Capture the cell that displays the provided text and extract its [X, Y] central coordinate. 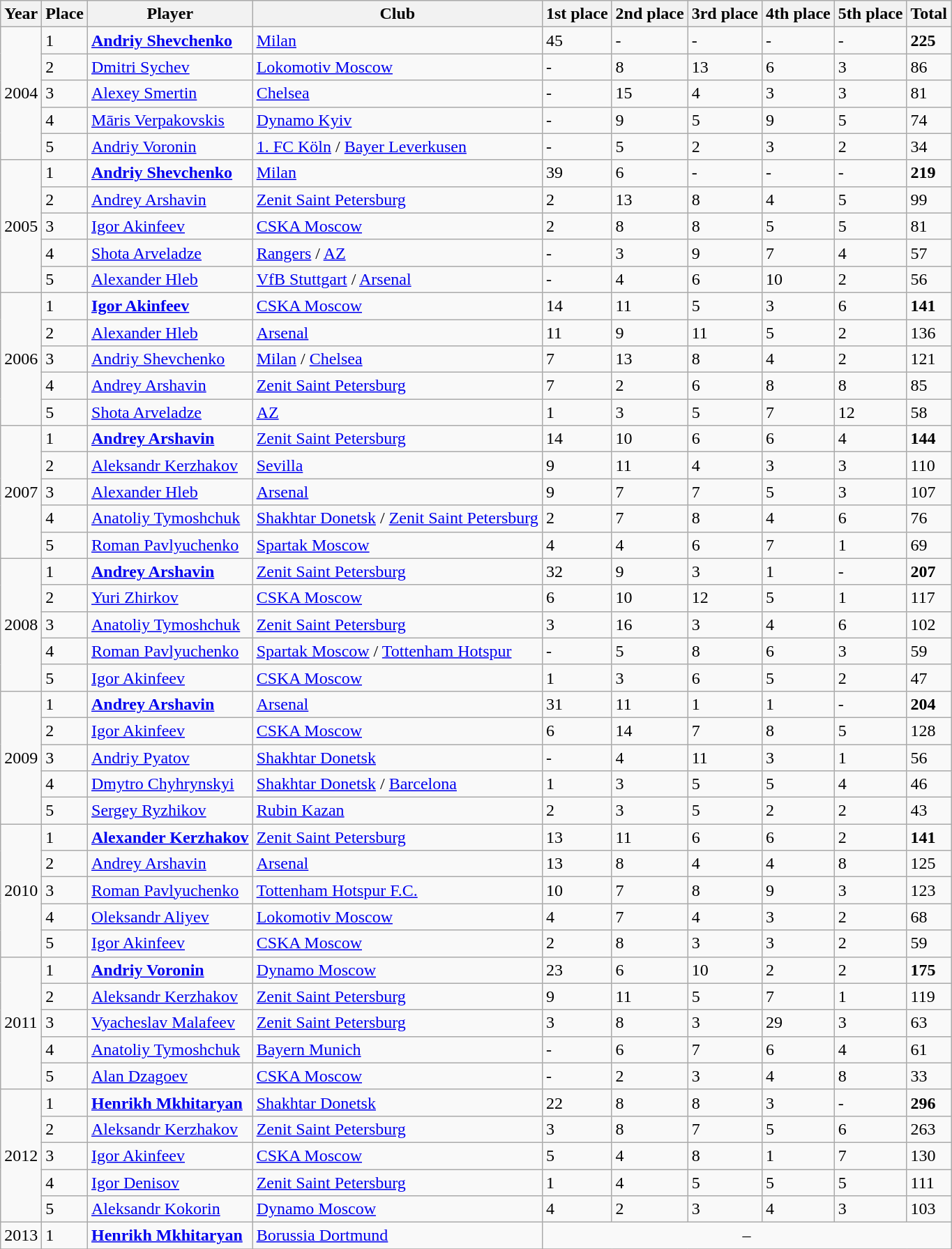
219 [929, 173]
Alan Dzagoev [170, 1076]
136 [929, 333]
263 [929, 1129]
15 [650, 94]
Dmitri Sychev [170, 67]
Player [170, 14]
130 [929, 1155]
1st place [577, 14]
128 [929, 731]
125 [929, 864]
2009 [21, 757]
207 [929, 571]
144 [929, 439]
47 [929, 678]
74 [929, 120]
2012 [21, 1155]
Alexey Smertin [170, 94]
33 [929, 1076]
Alexander Kerzhakov [170, 837]
Spartak Moscow / Tottenham Hotspur [398, 651]
Māris Verpakovskis [170, 120]
3rd place [725, 14]
175 [929, 970]
Shakhtar Donetsk / Zenit Saint Petersburg [398, 518]
110 [929, 465]
2nd place [650, 14]
117 [929, 598]
99 [929, 200]
Shakhtar Donetsk / Barcelona [398, 784]
16 [650, 624]
85 [929, 386]
57 [929, 253]
2008 [21, 624]
68 [929, 917]
22 [577, 1102]
76 [929, 518]
32 [577, 571]
Vyacheslav Malafeev [170, 1023]
45 [577, 40]
Place [65, 14]
Andriy Pyatov [170, 757]
Dmytro Chyhrynskyi [170, 784]
2006 [21, 359]
2010 [21, 890]
Borussia Dortmund [398, 1236]
VfB Stuttgart / Arsenal [398, 279]
Aleksandr Kokorin [170, 1209]
58 [929, 412]
103 [929, 1209]
121 [929, 359]
2004 [21, 94]
2007 [21, 492]
2011 [21, 1023]
23 [577, 970]
86 [929, 67]
Milan / Chelsea [398, 359]
AZ [398, 412]
107 [929, 492]
296 [929, 1102]
Spartak Moscow [398, 545]
1. FC Köln / Bayer Leverkusen [398, 147]
Total [929, 14]
34 [929, 147]
29 [799, 1023]
69 [929, 545]
Chelsea [398, 94]
111 [929, 1183]
39 [577, 173]
119 [929, 996]
Rangers / AZ [398, 253]
Yuri Zhirkov [170, 598]
Tottenham Hotspur F.C. [398, 890]
43 [929, 811]
Year [21, 14]
2013 [21, 1236]
Sergey Ryzhikov [170, 811]
Rubin Kazan [398, 811]
2005 [21, 226]
Bayern Munich [398, 1049]
5th place [870, 14]
31 [577, 704]
63 [929, 1023]
123 [929, 890]
204 [929, 704]
61 [929, 1049]
Club [398, 14]
4th place [799, 14]
Oleksandr Aliyev [170, 917]
Sevilla [398, 465]
Dynamo Kyiv [398, 120]
102 [929, 624]
Igor Denisov [170, 1183]
225 [929, 40]
– [746, 1236]
46 [929, 784]
